Scan for the cell matching the given text and deliver its (X, Y) coordinate at center. 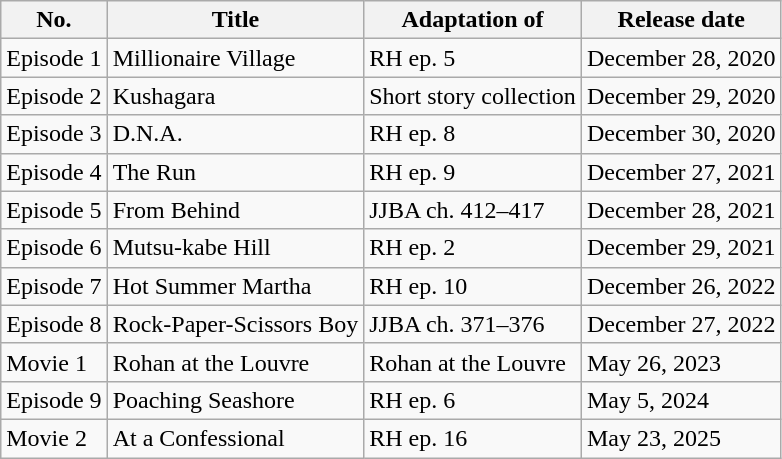
Hot Summer Martha (236, 286)
JJBA ch. 371–376 (473, 324)
December 27, 2022 (681, 324)
Episode 9 (54, 400)
Episode 2 (54, 96)
December 30, 2020 (681, 134)
Episode 6 (54, 248)
December 27, 2021 (681, 172)
Adaptation of (473, 20)
May 5, 2024 (681, 400)
RH ep. 10 (473, 286)
December 28, 2020 (681, 58)
No. (54, 20)
At a Confessional (236, 438)
RH ep. 16 (473, 438)
Poaching Seashore (236, 400)
From Behind (236, 210)
The Run (236, 172)
D.N.A. (236, 134)
RH ep. 9 (473, 172)
December 28, 2021 (681, 210)
RH ep. 8 (473, 134)
Millionaire Village (236, 58)
RH ep. 6 (473, 400)
May 26, 2023 (681, 362)
December 26, 2022 (681, 286)
Movie 1 (54, 362)
Episode 5 (54, 210)
Mutsu-kabe Hill (236, 248)
Episode 8 (54, 324)
Short story collection (473, 96)
Movie 2 (54, 438)
December 29, 2021 (681, 248)
Kushagara (236, 96)
December 29, 2020 (681, 96)
May 23, 2025 (681, 438)
Episode 3 (54, 134)
JJBA ch. 412–417 (473, 210)
Episode 7 (54, 286)
RH ep. 5 (473, 58)
Episode 4 (54, 172)
Title (236, 20)
Episode 1 (54, 58)
RH ep. 2 (473, 248)
Rock-Paper-Scissors Boy (236, 324)
Release date (681, 20)
